Capture the cell that displays the provided text and extract its (x, y) central coordinate. 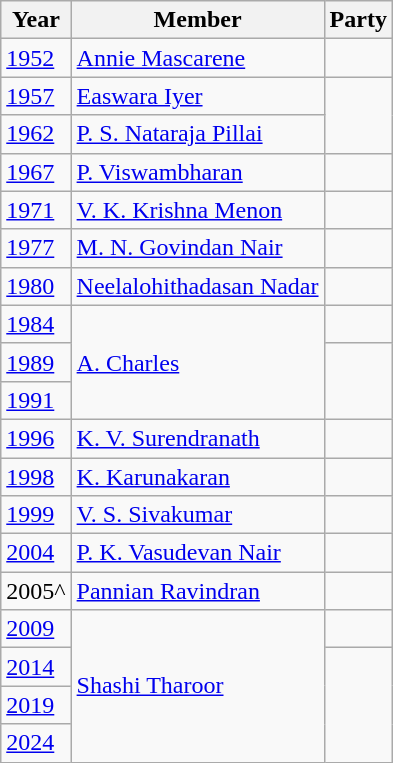
1962 (36, 134)
1971 (36, 210)
Member (198, 20)
1989 (36, 362)
M. N. Govindan Nair (198, 248)
Party (358, 20)
2004 (36, 553)
1998 (36, 477)
1984 (36, 324)
Shashi Tharoor (198, 686)
K. Karunakaran (198, 477)
1957 (36, 96)
1980 (36, 286)
2005^ (36, 591)
P. Viswambharan (198, 172)
1991 (36, 400)
1996 (36, 438)
P. S. Nataraja Pillai (198, 134)
2009 (36, 629)
Pannian Ravindran (198, 591)
K. V. Surendranath (198, 438)
1967 (36, 172)
P. K. Vasudevan Nair (198, 553)
V. S. Sivakumar (198, 515)
2024 (36, 743)
V. K. Krishna Menon (198, 210)
2014 (36, 667)
Annie Mascarene (198, 58)
Neelalohithadasan Nadar (198, 286)
1977 (36, 248)
2019 (36, 705)
A. Charles (198, 362)
Year (36, 20)
1999 (36, 515)
1952 (36, 58)
Easwara Iyer (198, 96)
